Output the (X, Y) coordinate of the center of the cell containing the given text.  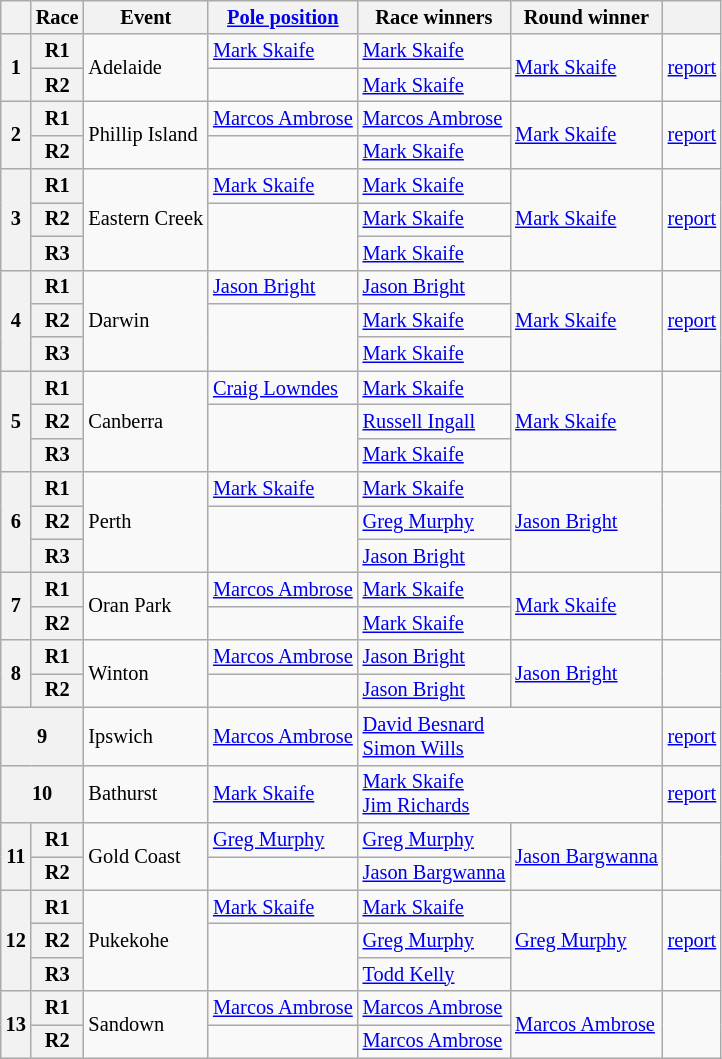
3 (16, 220)
Race winners (434, 17)
Ipswich (146, 736)
8 (16, 674)
5 (16, 422)
Pukekohe (146, 940)
9 (42, 736)
13 (16, 1024)
2 (16, 134)
4 (16, 320)
Russell Ingall (434, 421)
Todd Kelly (434, 974)
7 (16, 606)
Winton (146, 674)
Phillip Island (146, 134)
Mark Skaife Jim Richards (510, 794)
David Besnard Simon Wills (510, 736)
Oran Park (146, 606)
Sandown (146, 1024)
1 (16, 68)
Adelaide (146, 68)
Gold Coast (146, 856)
Darwin (146, 320)
6 (16, 522)
Perth (146, 522)
Race (58, 17)
Pole position (283, 17)
10 (42, 794)
Bathurst (146, 794)
Craig Lowndes (283, 388)
11 (16, 856)
Round winner (586, 17)
12 (16, 940)
Event (146, 17)
Canberra (146, 422)
Eastern Creek (146, 220)
